Provide the [x, y] coordinate of the cell's center where the given text is located.  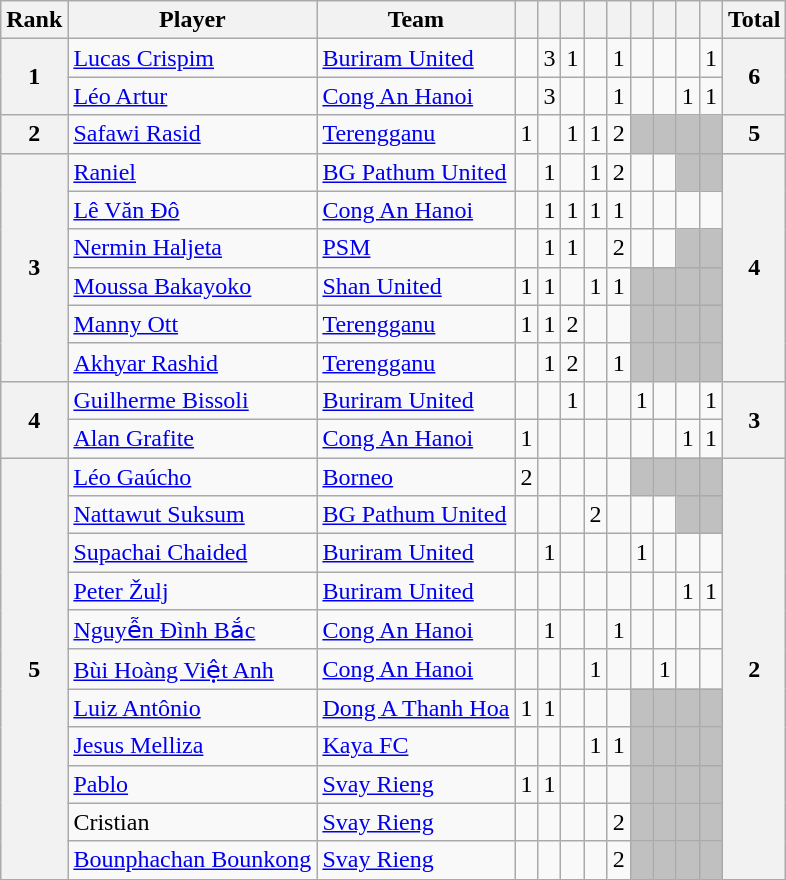
Alan Grafite [192, 438]
Borneo [416, 477]
Safawi Rasid [192, 134]
Lê Văn Đô [192, 210]
Nguyễn Đình Bắc [192, 630]
Bounphachan Bounkong [192, 860]
Nattawut Suksum [192, 515]
Nermin Haljeta [192, 248]
Guilherme Bissoli [192, 400]
Peter Žulj [192, 591]
Lucas Crispim [192, 58]
Rank [34, 20]
Shan United [416, 286]
Total [754, 20]
Raniel [192, 172]
Team [416, 20]
Jesus Melliza [192, 746]
6 [754, 77]
Dong A Thanh Hoa [416, 708]
Player [192, 20]
Cristian [192, 822]
Léo Artur [192, 96]
Akhyar Rashid [192, 362]
Supachai Chaided [192, 553]
PSM [416, 248]
Manny Ott [192, 324]
Léo Gaúcho [192, 477]
Bùi Hoàng Việt Anh [192, 669]
Pablo [192, 784]
Kaya FC [416, 746]
Moussa Bakayoko [192, 286]
Luiz Antônio [192, 708]
